Locate the cell with the specified text and output its (X, Y) center coordinate. 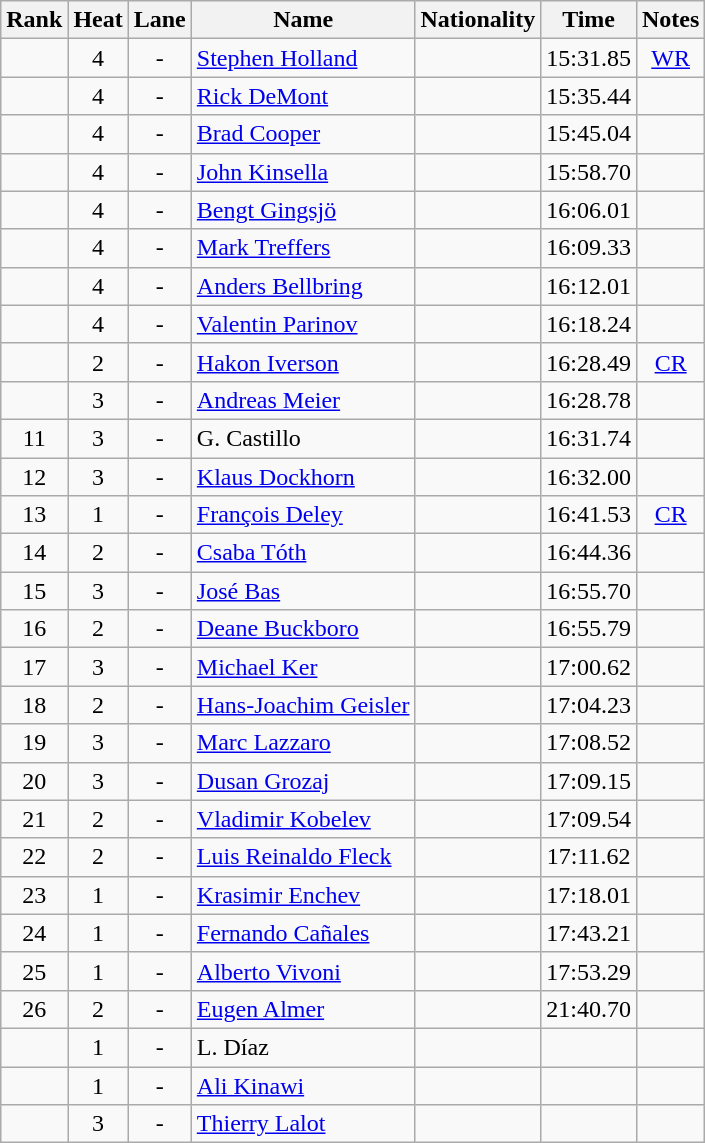
José Bas (303, 591)
17:53.29 (589, 971)
Hakon Iverson (303, 362)
13 (34, 515)
Vladimir Kobelev (303, 819)
17:43.21 (589, 933)
25 (34, 971)
Bengt Gingsjö (303, 210)
Rick DeMont (303, 96)
17:18.01 (589, 895)
Thierry Lalot (303, 1124)
15 (34, 591)
17:00.62 (589, 667)
16:12.01 (589, 286)
19 (34, 743)
16:18.24 (589, 324)
Fernando Cañales (303, 933)
François Deley (303, 515)
17:09.54 (589, 819)
Andreas Meier (303, 400)
Lane (160, 20)
Valentin Parinov (303, 324)
Mark Treffers (303, 248)
16 (34, 629)
16:31.74 (589, 438)
G. Castillo (303, 438)
Notes (670, 20)
23 (34, 895)
15:31.85 (589, 58)
20 (34, 781)
11 (34, 438)
Name (303, 20)
Deane Buckboro (303, 629)
16:06.01 (589, 210)
Csaba Tóth (303, 553)
21:40.70 (589, 1009)
Time (589, 20)
15:58.70 (589, 172)
16:41.53 (589, 515)
John Kinsella (303, 172)
16:55.70 (589, 591)
Ali Kinawi (303, 1085)
Eugen Almer (303, 1009)
Dusan Grozaj (303, 781)
Michael Ker (303, 667)
16:44.36 (589, 553)
17:08.52 (589, 743)
Nationality (478, 20)
Alberto Vivoni (303, 971)
Hans-Joachim Geisler (303, 705)
14 (34, 553)
16:55.79 (589, 629)
12 (34, 477)
16:28.78 (589, 400)
15:35.44 (589, 96)
21 (34, 819)
Krasimir Enchev (303, 895)
L. Díaz (303, 1047)
WR (670, 58)
Luis Reinaldo Fleck (303, 857)
16:28.49 (589, 362)
16:09.33 (589, 248)
18 (34, 705)
17 (34, 667)
15:45.04 (589, 134)
17:09.15 (589, 781)
Rank (34, 20)
16:32.00 (589, 477)
17:04.23 (589, 705)
22 (34, 857)
Marc Lazzaro (303, 743)
Heat (98, 20)
Stephen Holland (303, 58)
17:11.62 (589, 857)
Anders Bellbring (303, 286)
24 (34, 933)
Brad Cooper (303, 134)
Klaus Dockhorn (303, 477)
26 (34, 1009)
